For the text-containing cell, return its midpoint in [x, y] coordinate format. 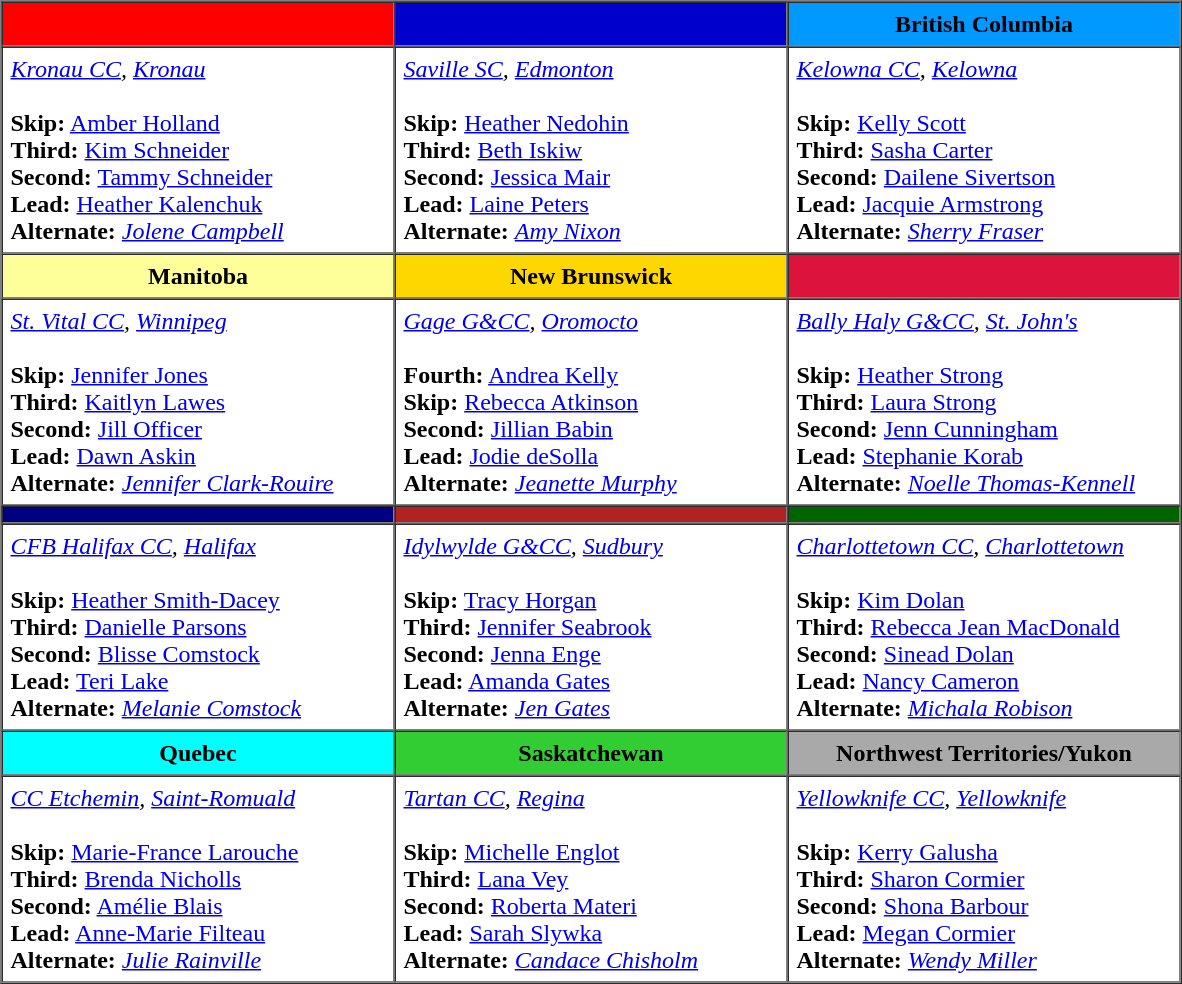
Manitoba [198, 276]
Kronau CC, KronauSkip: Amber Holland Third: Kim Schneider Second: Tammy Schneider Lead: Heather Kalenchuk Alternate: Jolene Campbell [198, 150]
St. Vital CC, WinnipegSkip: Jennifer Jones Third: Kaitlyn Lawes Second: Jill Officer Lead: Dawn Askin Alternate: Jennifer Clark-Rouire [198, 402]
Saville SC, EdmontonSkip: Heather Nedohin Third: Beth Iskiw Second: Jessica Mair Lead: Laine Peters Alternate: Amy Nixon [590, 150]
Idylwylde G&CC, SudburySkip: Tracy Horgan Third: Jennifer Seabrook Second: Jenna Enge Lead: Amanda Gates Alternate: Jen Gates [590, 628]
New Brunswick [590, 276]
British Columbia [984, 24]
Bally Haly G&CC, St. John'sSkip: Heather Strong Third: Laura Strong Second: Jenn Cunningham Lead: Stephanie Korab Alternate: Noelle Thomas-Kennell [984, 402]
Gage G&CC, OromoctoFourth: Andrea Kelly Skip: Rebecca Atkinson Second: Jillian Babin Lead: Jodie deSolla Alternate: Jeanette Murphy [590, 402]
Northwest Territories/Yukon [984, 752]
CC Etchemin, Saint-RomualdSkip: Marie-France Larouche Third: Brenda Nicholls Second: Amélie Blais Lead: Anne-Marie Filteau Alternate: Julie Rainville [198, 880]
Kelowna CC, Kelowna Skip: Kelly Scott Third: Sasha Carter Second: Dailene Sivertson Lead: Jacquie Armstrong Alternate: Sherry Fraser [984, 150]
CFB Halifax CC, HalifaxSkip: Heather Smith-Dacey Third: Danielle Parsons Second: Blisse Comstock Lead: Teri Lake Alternate: Melanie Comstock [198, 628]
Charlottetown CC, CharlottetownSkip: Kim Dolan Third: Rebecca Jean MacDonald Second: Sinead Dolan Lead: Nancy Cameron Alternate: Michala Robison [984, 628]
Saskatchewan [590, 752]
Tartan CC, ReginaSkip: Michelle Englot Third: Lana Vey Second: Roberta Materi Lead: Sarah Slywka Alternate: Candace Chisholm [590, 880]
Yellowknife CC, YellowknifeSkip: Kerry Galusha Third: Sharon Cormier Second: Shona Barbour Lead: Megan Cormier Alternate: Wendy Miller [984, 880]
Quebec [198, 752]
